Locate the cell with the specified text and output its (X, Y) center coordinate. 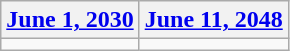
June 11, 2048 (214, 20)
June 1, 2030 (70, 20)
